Capture the cell that displays the provided text and extract its (X, Y) central coordinate. 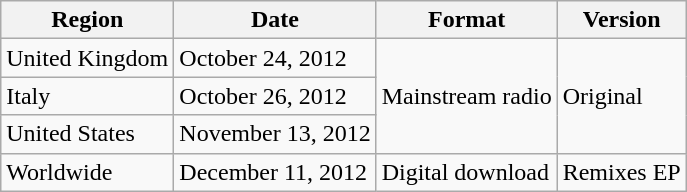
November 13, 2012 (275, 134)
December 11, 2012 (275, 172)
October 26, 2012 (275, 96)
United Kingdom (88, 58)
Digital download (466, 172)
Worldwide (88, 172)
Version (622, 20)
Remixes EP (622, 172)
Mainstream radio (466, 96)
Italy (88, 96)
Region (88, 20)
October 24, 2012 (275, 58)
United States (88, 134)
Format (466, 20)
Original (622, 96)
Date (275, 20)
